From the cell containing the given text, extract its center point as [X, Y] coordinate. 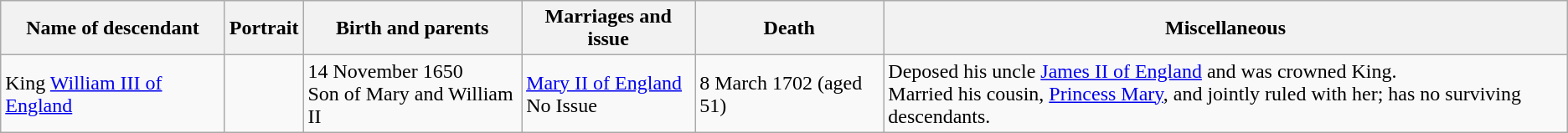
Portrait [264, 28]
8 March 1702 (aged 51) [789, 94]
Mary II of EnglandNo Issue [608, 94]
14 November 1650Son of Mary and William II [412, 94]
Name of descendant [112, 28]
Miscellaneous [1225, 28]
Marriages and issue [608, 28]
Birth and parents [412, 28]
Death [789, 28]
King William III of England [112, 94]
